Capture the cell that displays the provided text and extract its (X, Y) central coordinate. 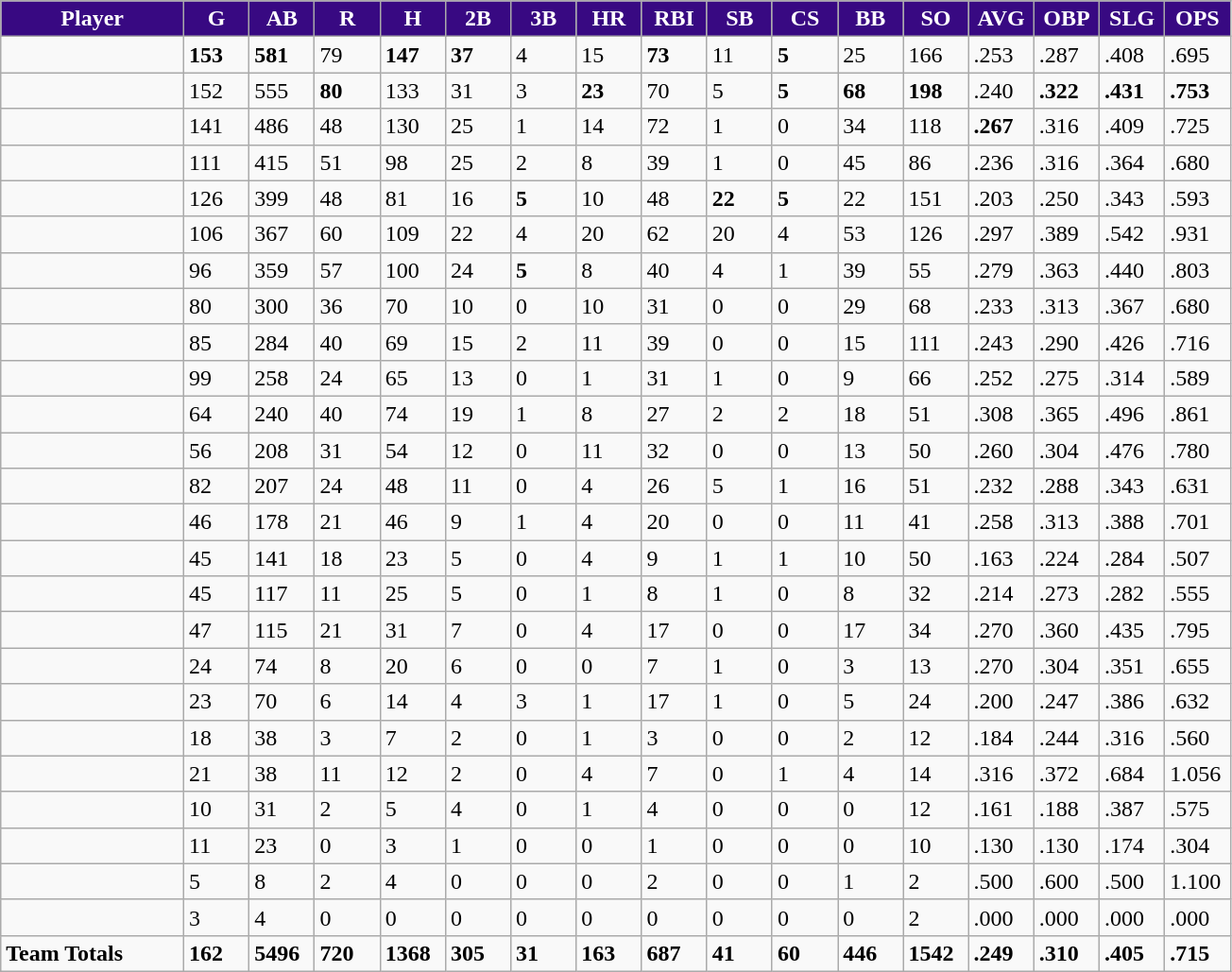
133 (412, 91)
555 (282, 91)
.780 (1198, 451)
.287 (1066, 55)
.224 (1066, 558)
AB (282, 19)
.184 (1001, 738)
73 (675, 55)
100 (412, 270)
.389 (1066, 234)
.426 (1132, 342)
.297 (1001, 234)
54 (412, 451)
.575 (1198, 810)
.236 (1001, 162)
.715 (1198, 953)
SLG (1132, 19)
178 (282, 522)
117 (282, 594)
153 (217, 55)
OBP (1066, 19)
.351 (1132, 666)
BB (871, 19)
.161 (1001, 810)
.388 (1132, 522)
.288 (1066, 486)
.795 (1198, 630)
SB (739, 19)
Player (93, 19)
163 (608, 953)
.440 (1132, 270)
1368 (412, 953)
.240 (1001, 91)
581 (282, 55)
99 (217, 378)
3B (544, 19)
.273 (1066, 594)
.267 (1001, 127)
399 (282, 198)
37 (478, 55)
66 (935, 378)
207 (282, 486)
.360 (1066, 630)
.387 (1132, 810)
.200 (1001, 702)
2B (478, 19)
.290 (1066, 342)
H (412, 19)
47 (217, 630)
HR (608, 19)
.260 (1001, 451)
258 (282, 378)
.275 (1066, 378)
72 (675, 127)
.593 (1198, 198)
305 (478, 953)
109 (412, 234)
.589 (1198, 378)
.409 (1132, 127)
720 (348, 953)
.803 (1198, 270)
OPS (1198, 19)
G (217, 19)
1542 (935, 953)
.314 (1132, 378)
486 (282, 127)
98 (412, 162)
415 (282, 162)
86 (935, 162)
.163 (1001, 558)
.931 (1198, 234)
240 (282, 414)
81 (412, 198)
.284 (1132, 558)
130 (412, 127)
687 (675, 953)
64 (217, 414)
29 (871, 306)
.249 (1001, 953)
.725 (1198, 127)
152 (217, 91)
53 (871, 234)
.253 (1001, 55)
147 (412, 55)
.408 (1132, 55)
.695 (1198, 55)
CS (805, 19)
82 (217, 486)
RBI (675, 19)
.282 (1132, 594)
284 (282, 342)
.203 (1001, 198)
96 (217, 270)
.365 (1066, 414)
162 (217, 953)
.753 (1198, 91)
.279 (1001, 270)
.861 (1198, 414)
.684 (1132, 774)
36 (348, 306)
.250 (1066, 198)
.372 (1066, 774)
56 (217, 451)
.386 (1132, 702)
166 (935, 55)
.308 (1001, 414)
.244 (1066, 738)
151 (935, 198)
.716 (1198, 342)
.655 (1198, 666)
79 (348, 55)
118 (935, 127)
.232 (1001, 486)
.243 (1001, 342)
446 (871, 953)
208 (282, 451)
.632 (1198, 702)
.233 (1001, 306)
.431 (1132, 91)
57 (348, 270)
.435 (1132, 630)
.247 (1066, 702)
.188 (1066, 810)
.507 (1198, 558)
Team Totals (93, 953)
.496 (1132, 414)
.322 (1066, 91)
.252 (1001, 378)
300 (282, 306)
115 (282, 630)
.310 (1066, 953)
198 (935, 91)
.405 (1132, 953)
.631 (1198, 486)
26 (675, 486)
.560 (1198, 738)
.364 (1132, 162)
359 (282, 270)
65 (412, 378)
1.056 (1198, 774)
1.100 (1198, 881)
.555 (1198, 594)
SO (935, 19)
27 (675, 414)
19 (478, 414)
.174 (1132, 845)
62 (675, 234)
85 (217, 342)
106 (217, 234)
.600 (1066, 881)
69 (412, 342)
55 (935, 270)
5496 (282, 953)
.363 (1066, 270)
.214 (1001, 594)
R (348, 19)
AVG (1001, 19)
.701 (1198, 522)
.367 (1132, 306)
.476 (1132, 451)
.258 (1001, 522)
367 (282, 234)
.542 (1132, 234)
